Identify which cell holds the provided text, then report its [X, Y] central coordinate. 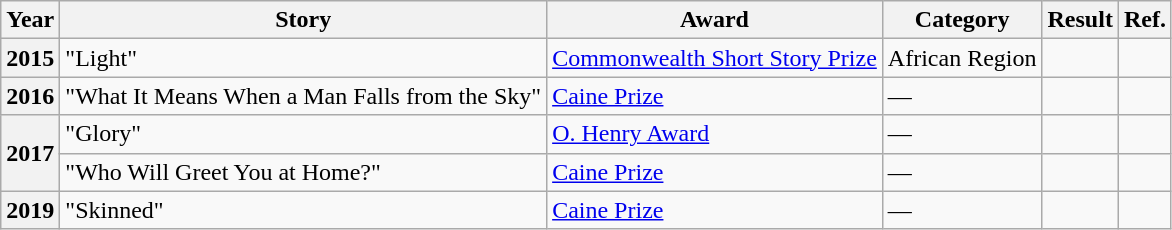
Ref. [1144, 20]
2016 [30, 96]
Commonwealth Short Story Prize [715, 58]
African Region [962, 58]
Award [715, 20]
"Glory" [304, 134]
Result [1080, 20]
2017 [30, 153]
Story [304, 20]
"Skinned" [304, 210]
2019 [30, 210]
Category [962, 20]
2015 [30, 58]
Year [30, 20]
"What It Means When a Man Falls from the Sky" [304, 96]
O. Henry Award [715, 134]
"Who Will Greet You at Home?" [304, 172]
"Light" [304, 58]
